Output the [x, y] coordinate of the center of the cell containing the given text.  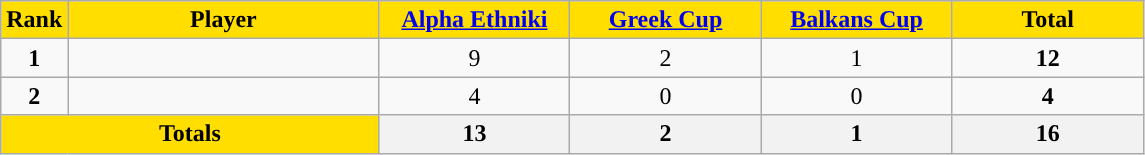
12 [1048, 58]
13 [474, 134]
9 [474, 58]
Rank [34, 20]
Balkans Cup [856, 20]
Alpha Ethniki [474, 20]
Totals [190, 134]
Greek Cup [666, 20]
Player [224, 20]
16 [1048, 134]
Total [1048, 20]
